For the text-containing cell, return its midpoint in [x, y] coordinate format. 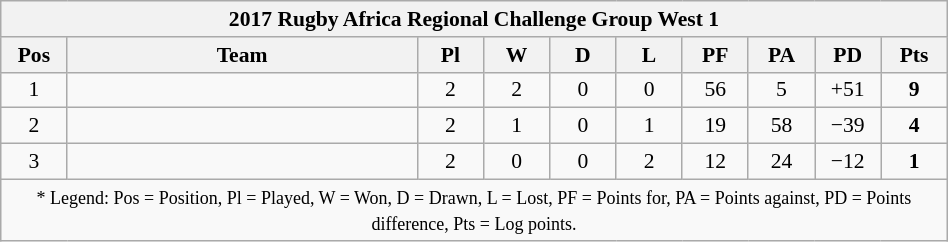
PF [715, 55]
58 [781, 126]
* Legend: Pos = Position, Pl = Played, W = Won, D = Drawn, L = Lost, PF = Points for, PA = Points against, PD = Points difference, Pts = Log points. [474, 210]
Team [242, 55]
Pts [914, 55]
Pl [450, 55]
PD [848, 55]
2017 Rugby Africa Regional Challenge Group West 1 [474, 19]
9 [914, 90]
PA [781, 55]
4 [914, 126]
L [649, 55]
D [583, 55]
−12 [848, 162]
+51 [848, 90]
24 [781, 162]
12 [715, 162]
−39 [848, 126]
3 [34, 162]
19 [715, 126]
W [516, 55]
5 [781, 90]
Pos [34, 55]
56 [715, 90]
